Find where the given text appears and provide that cell's center as (X, Y) coordinate. 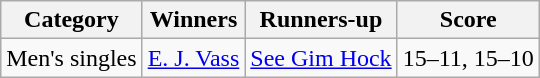
Winners (194, 20)
Men's singles (72, 58)
Category (72, 20)
See Gim Hock (321, 58)
Runners-up (321, 20)
15–11, 15–10 (468, 58)
Score (468, 20)
E. J. Vass (194, 58)
